Return the [x, y] coordinate for the center point of the cell that contains the specified text.  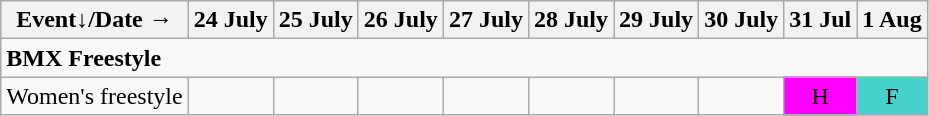
27 July [486, 20]
24 July [230, 20]
28 July [570, 20]
25 July [316, 20]
29 July [656, 20]
BMX Freestyle [464, 58]
F [892, 96]
31 Jul [820, 20]
Women's freestyle [94, 96]
H [820, 96]
1 Aug [892, 20]
26 July [400, 20]
Event↓/Date → [94, 20]
30 July [742, 20]
